Find where the given text appears and provide that cell's center as (X, Y) coordinate. 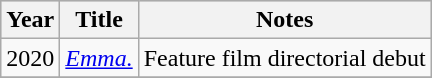
Notes (284, 20)
Title (99, 20)
Emma. (99, 58)
Year (30, 20)
Feature film directorial debut (284, 58)
2020 (30, 58)
